Return the (x, y) coordinate for the center point of the cell that contains the specified text.  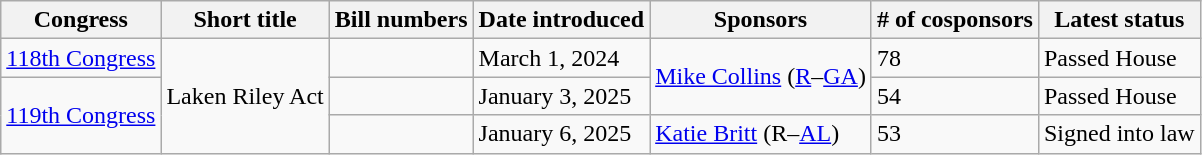
Date introduced (562, 20)
78 (954, 58)
Latest status (1119, 20)
Katie Britt (R–AL) (761, 134)
53 (954, 134)
January 6, 2025 (562, 134)
Mike Collins (R–GA) (761, 77)
Sponsors (761, 20)
Short title (245, 20)
January 3, 2025 (562, 96)
Laken Riley Act (245, 96)
118th Congress (81, 58)
54 (954, 96)
March 1, 2024 (562, 58)
119th Congress (81, 115)
Bill numbers (401, 20)
# of cosponsors (954, 20)
Congress (81, 20)
Signed into law (1119, 134)
